From the cell containing the given text, extract its center point as [x, y] coordinate. 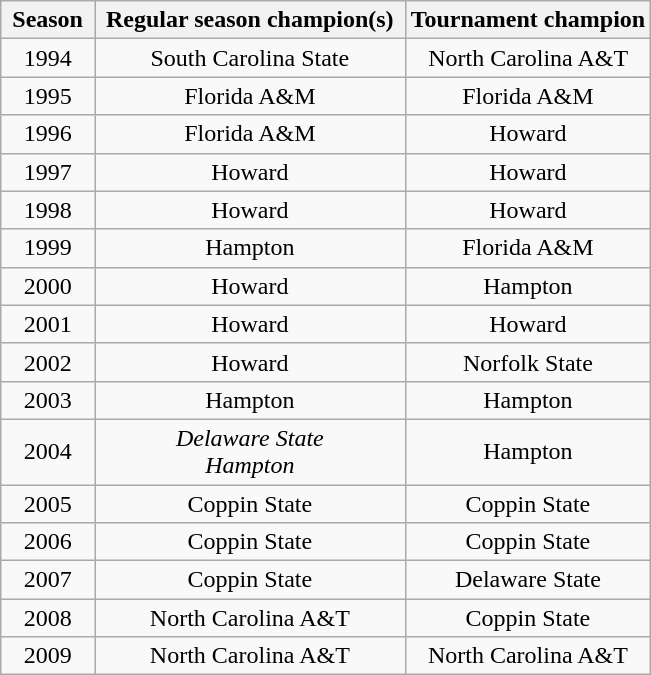
Tournament champion [528, 20]
1998 [48, 210]
Regular season champion(s) [250, 20]
2004 [48, 452]
Norfolk State [528, 362]
2009 [48, 656]
Delaware State [528, 580]
Delaware StateHampton [250, 452]
2002 [48, 362]
1999 [48, 248]
1996 [48, 134]
2003 [48, 400]
Season [48, 20]
1995 [48, 96]
2006 [48, 542]
2008 [48, 618]
South Carolina State [250, 58]
1994 [48, 58]
1997 [48, 172]
2000 [48, 286]
2007 [48, 580]
2001 [48, 324]
2005 [48, 503]
